Locate the cell with the specified text and output its (X, Y) center coordinate. 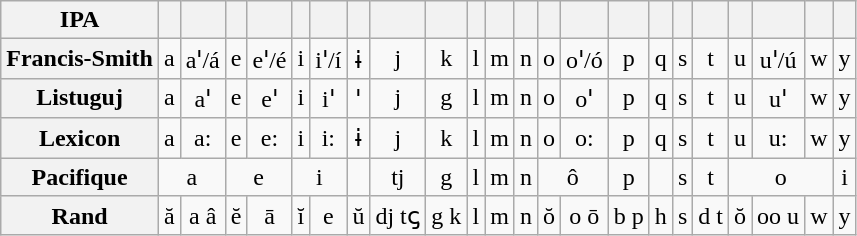
iꞌ/í (328, 59)
e: (270, 138)
b p (628, 216)
ĕ (236, 216)
oꞌ/ó (584, 59)
Pacifique (80, 177)
eꞌ/é (270, 59)
iꞌ (328, 98)
ă (169, 216)
tj (398, 177)
Francis-Smith (80, 59)
a â (202, 216)
ꞌ (358, 98)
aꞌ (202, 98)
oꞌ (584, 98)
IPA (80, 20)
ŭ (358, 216)
Lexicon (80, 138)
aꞌ/á (202, 59)
ô (572, 177)
o: (584, 138)
oo u (778, 216)
dj tc̡ (398, 216)
eꞌ (270, 98)
Rand (80, 216)
h (660, 216)
a: (202, 138)
Listuguj (80, 98)
o ō (584, 216)
d t (711, 216)
uꞌ (778, 98)
i: (328, 138)
g k (446, 216)
ā (270, 216)
u: (778, 138)
uꞌ/ú (778, 59)
ĭ (301, 216)
